Return the [X, Y] coordinate for the center point of the cell that contains the specified text.  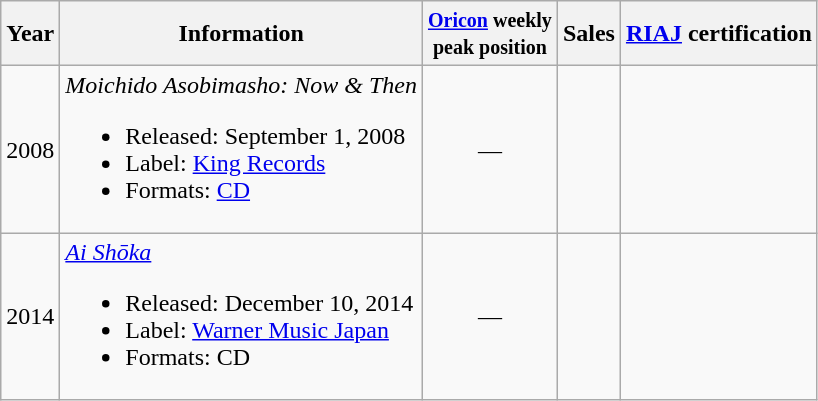
Information [242, 34]
2008 [30, 150]
2014 [30, 316]
RIAJ certification [718, 34]
Sales [588, 34]
Moichido Asobimasho: Now & ThenReleased: September 1, 2008Label: King RecordsFormats: CD [242, 150]
Ai ShōkaReleased: December 10, 2014Label: Warner Music JapanFormats: CD [242, 316]
Oricon weeklypeak position [490, 34]
Year [30, 34]
